Return the (X, Y) coordinate for the center point of the cell that contains the specified text.  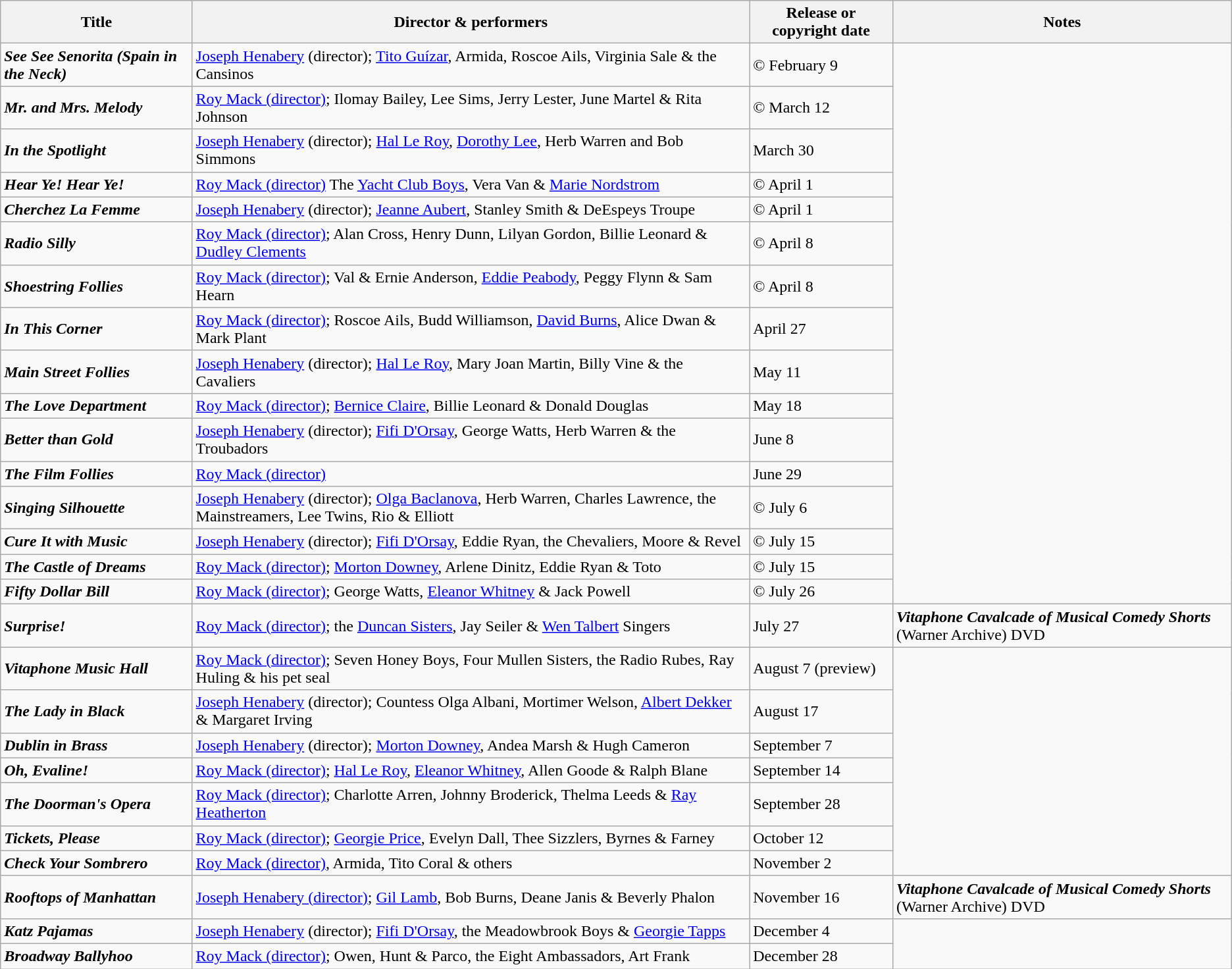
Joseph Henabery (director); Olga Baclanova, Herb Warren, Charles Lawrence, the Mainstreamers, Lee Twins, Rio & Elliott (471, 508)
Oh, Evaline! (96, 770)
May 11 (821, 371)
The Doorman's Opera (96, 804)
Joseph Henabery (director); Jeanne Aubert, Stanley Smith & DeEspeys Troupe (471, 209)
Roy Mack (director) The Yacht Club Boys, Vera Van & Marie Nordstrom (471, 184)
Roy Mack (director); Morton Downey, Arlene Dinitz, Eddie Ryan & Toto (471, 567)
Roy Mack (director); Seven Honey Boys, Four Mullen Sisters, the Radio Rubes, Ray Huling & his pet seal (471, 669)
November 16 (821, 897)
Vitaphone Music Hall (96, 669)
Roy Mack (director); Charlotte Arren, Johnny Broderick, Thelma Leeds & Ray Heatherton (471, 804)
August 17 (821, 711)
Roy Mack (director); Ilomay Bailey, Lee Sims, Jerry Lester, June Martel & Rita Johnson (471, 108)
Roy Mack (director); Roscoe Ails, Budd Williamson, David Burns, Alice Dwan & Mark Plant (471, 329)
Joseph Henabery (director); Fifi D'Orsay, George Watts, Herb Warren & the Troubadors (471, 440)
The Love Department (96, 406)
July 27 (821, 625)
May 18 (821, 406)
© July 26 (821, 592)
Roy Mack (director); Val & Ernie Anderson, Eddie Peabody, Peggy Flynn & Sam Hearn (471, 286)
Tickets, Please (96, 838)
October 12 (821, 838)
The Film Follies (96, 473)
Fifty Dollar Bill (96, 592)
Notes (1062, 22)
Main Street Follies (96, 371)
Dublin in Brass (96, 745)
Cure It with Music (96, 542)
Joseph Henabery (director); Countess Olga Albani, Mortimer Welson, Albert Dekker & Margaret Irving (471, 711)
Joseph Henabery (director); Tito Guízar, Armida, Roscoe Ails, Virginia Sale & the Cansinos (471, 65)
Hear Ye! Hear Ye! (96, 184)
Roy Mack (director); Owen, Hunt & Parco, the Eight Ambassadors, Art Frank (471, 956)
In the Spotlight (96, 150)
Radio Silly (96, 244)
December 28 (821, 956)
Check Your Sombrero (96, 863)
Rooftops of Manhattan (96, 897)
© July 6 (821, 508)
Joseph Henabery (director); Hal Le Roy, Mary Joan Martin, Billy Vine & the Cavaliers (471, 371)
See See Senorita (Spain in the Neck) (96, 65)
Mr. and Mrs. Melody (96, 108)
Joseph Henabery (director); Morton Downey, Andea Marsh & Hugh Cameron (471, 745)
Roy Mack (director); Bernice Claire, Billie Leonard & Donald Douglas (471, 406)
April 27 (821, 329)
Title (96, 22)
March 30 (821, 150)
The Lady in Black (96, 711)
Roy Mack (director); Alan Cross, Henry Dunn, Lilyan Gordon, Billie Leonard & Dudley Clements (471, 244)
Roy Mack (director); the Duncan Sisters, Jay Seiler & Wen Talbert Singers (471, 625)
September 28 (821, 804)
Roy Mack (director) (471, 473)
© February 9 (821, 65)
Joseph Henabery (director); Hal Le Roy, Dorothy Lee, Herb Warren and Bob Simmons (471, 150)
© March 12 (821, 108)
Joseph Henabery (director); Gil Lamb, Bob Burns, Deane Janis & Beverly Phalon (471, 897)
June 29 (821, 473)
June 8 (821, 440)
Roy Mack (director); Hal Le Roy, Eleanor Whitney, Allen Goode & Ralph Blane (471, 770)
The Castle of Dreams (96, 567)
Better than Gold (96, 440)
Cherchez La Femme (96, 209)
September 7 (821, 745)
Shoestring Follies (96, 286)
Broadway Ballyhoo (96, 956)
September 14 (821, 770)
November 2 (821, 863)
In This Corner (96, 329)
Roy Mack (director); Georgie Price, Evelyn Dall, Thee Sizzlers, Byrnes & Farney (471, 838)
August 7 (preview) (821, 669)
Katz Pajamas (96, 931)
Joseph Henabery (director); Fifi D'Orsay, the Meadowbrook Boys & Georgie Tapps (471, 931)
Joseph Henabery (director); Fifi D'Orsay, Eddie Ryan, the Chevaliers, Moore & Revel (471, 542)
Roy Mack (director); George Watts, Eleanor Whitney & Jack Powell (471, 592)
Director & performers (471, 22)
Roy Mack (director), Armida, Tito Coral & others (471, 863)
Release or copyright date (821, 22)
December 4 (821, 931)
Singing Silhouette (96, 508)
Surprise! (96, 625)
